Detect which cell encompasses the target text, then output its (X, Y) center coordinate. 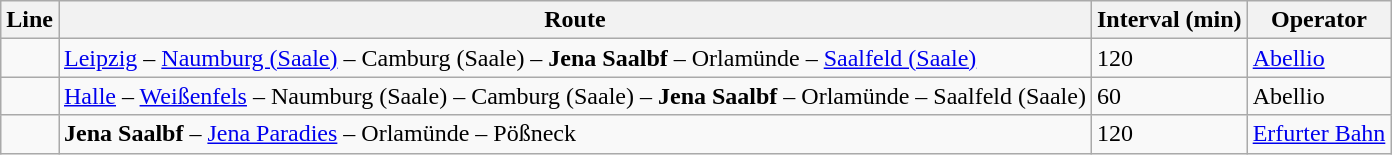
Halle – Weißenfels – Naumburg (Saale) – Camburg (Saale) – Jena Saalbf – Orlamünde – Saalfeld (Saale) (574, 96)
60 (1169, 96)
Jena Saalbf – Jena Paradies – Orlamünde – Pößneck (574, 134)
Interval (min) (1169, 20)
Line (30, 20)
Erfurter Bahn (1319, 134)
Leipzig – Naumburg (Saale) – Camburg (Saale) – Jena Saalbf – Orlamünde – Saalfeld (Saale) (574, 58)
Operator (1319, 20)
Route (574, 20)
